Capture the cell that displays the provided text and extract its (x, y) central coordinate. 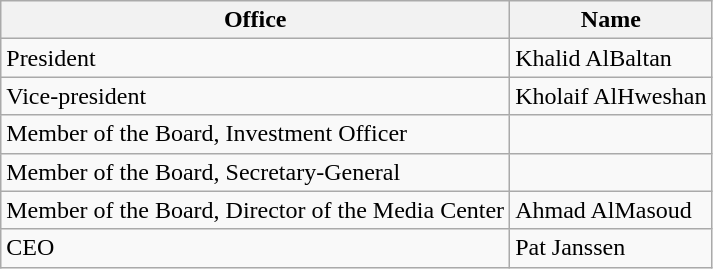
Member of the Board, Secretary-General (256, 172)
Pat Janssen (611, 248)
Member of the Board, Director of the Media Center (256, 210)
Member of the Board, Investment Officer (256, 134)
Name (611, 20)
Ahmad AlMasoud (611, 210)
CEO (256, 248)
Vice-president (256, 96)
Khalid AlBaltan (611, 58)
President (256, 58)
Kholaif AlHweshan (611, 96)
Office (256, 20)
